Find where the given text appears and provide that cell's center as (X, Y) coordinate. 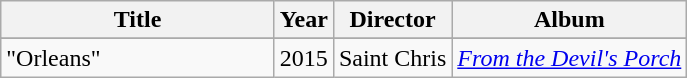
Director (392, 20)
From the Devil's Porch (570, 58)
Album (570, 20)
Saint Chris (392, 58)
"Orleans" (138, 58)
Year (304, 20)
Title (138, 20)
2015 (304, 58)
